Detect which cell encompasses the target text, then output its [X, Y] center coordinate. 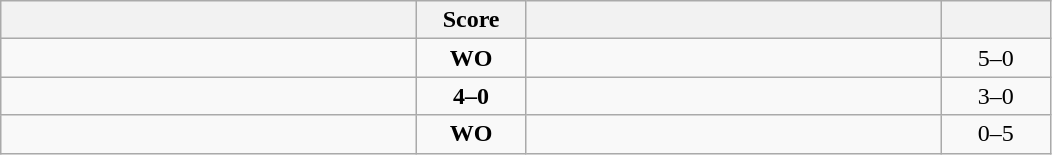
3–0 [996, 96]
Score [472, 20]
4–0 [472, 96]
0–5 [996, 134]
5–0 [996, 58]
